Output the [X, Y] coordinate of the center of the cell containing the given text.  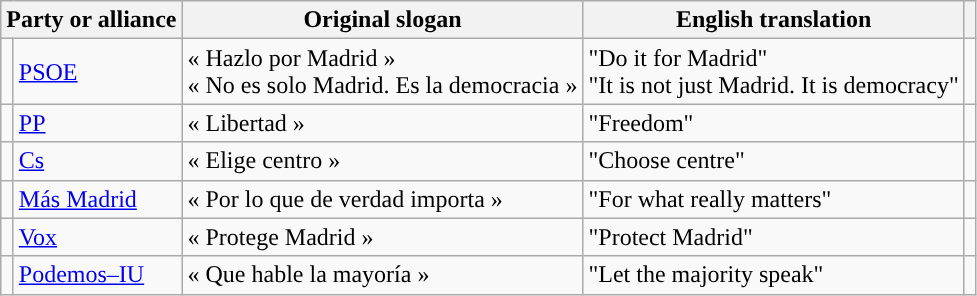
« Libertad » [382, 123]
Original slogan [382, 20]
"Do it for Madrid""It is not just Madrid. It is democracy" [774, 72]
« Que hable la mayoría » [382, 275]
"For what really matters" [774, 199]
« Hazlo por Madrid »« No es solo Madrid. Es la democracia » [382, 72]
PSOE [98, 72]
PP [98, 123]
« Por lo que de verdad importa » [382, 199]
Más Madrid [98, 199]
Party or alliance [92, 20]
"Choose centre" [774, 161]
Podemos–IU [98, 275]
"Protect Madrid" [774, 237]
"Freedom" [774, 123]
Cs [98, 161]
« Elige centro » [382, 161]
« Protege Madrid » [382, 237]
Vox [98, 237]
English translation [774, 20]
"Let the majority speak" [774, 275]
